Scan for the cell matching the given text and deliver its [x, y] coordinate at center. 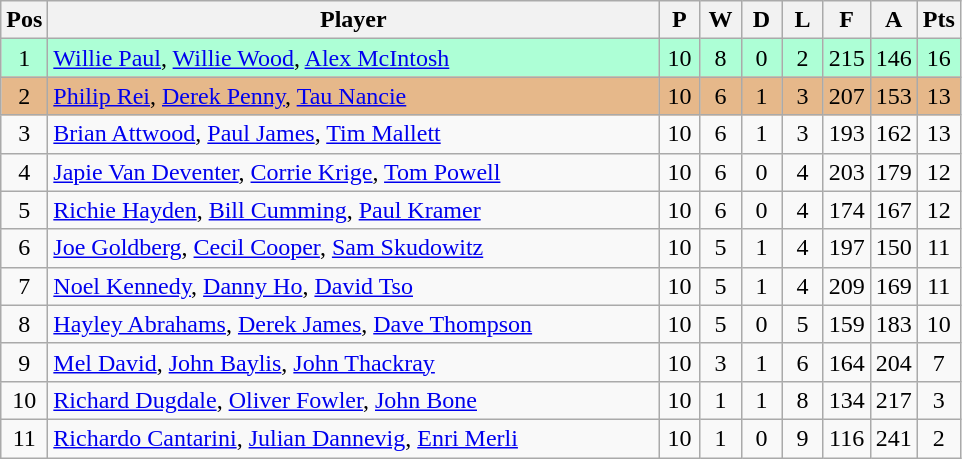
L [802, 20]
203 [846, 172]
162 [894, 134]
150 [894, 248]
Joe Goldberg, Cecil Cooper, Sam Skudowitz [354, 248]
197 [846, 248]
W [720, 20]
D [762, 20]
217 [894, 400]
Japie Van Deventer, Corrie Krige, Tom Powell [354, 172]
116 [846, 438]
167 [894, 210]
207 [846, 96]
Philip Rei, Derek Penny, Tau Nancie [354, 96]
204 [894, 362]
P [680, 20]
183 [894, 324]
193 [846, 134]
Richard Dugdale, Oliver Fowler, John Bone [354, 400]
Pos [24, 20]
Pts [938, 20]
146 [894, 58]
164 [846, 362]
169 [894, 286]
Willie Paul, Willie Wood, Alex McIntosh [354, 58]
209 [846, 286]
215 [846, 58]
16 [938, 58]
F [846, 20]
Hayley Abrahams, Derek James, Dave Thompson [354, 324]
Brian Attwood, Paul James, Tim Mallett [354, 134]
174 [846, 210]
134 [846, 400]
Richardo Cantarini, Julian Dannevig, Enri Merli [354, 438]
179 [894, 172]
A [894, 20]
Player [354, 20]
Richie Hayden, Bill Cumming, Paul Kramer [354, 210]
Noel Kennedy, Danny Ho, David Tso [354, 286]
Mel David, John Baylis, John Thackray [354, 362]
153 [894, 96]
159 [846, 324]
241 [894, 438]
